From the cell containing the given text, extract its center point as (X, Y) coordinate. 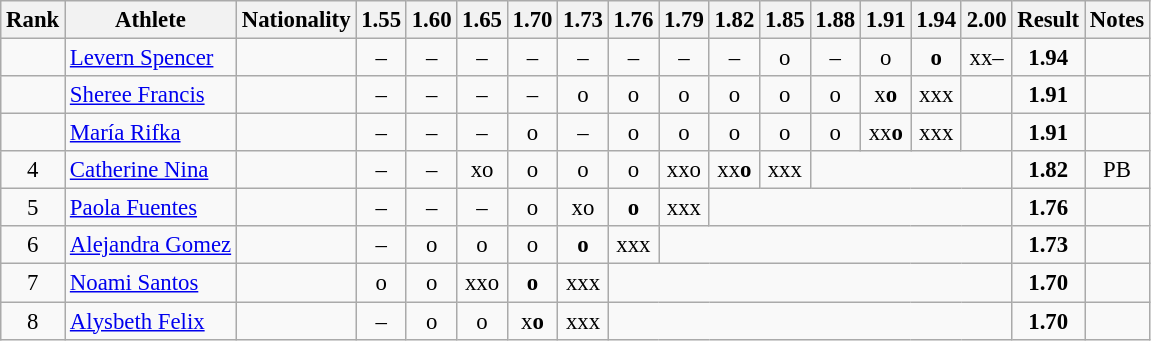
2.00 (986, 20)
Paola Fuentes (151, 208)
7 (33, 283)
1.60 (431, 20)
Levern Spencer (151, 58)
6 (33, 245)
Nationality (296, 20)
1.65 (482, 20)
Noami Santos (151, 283)
4 (33, 170)
María Rifka (151, 133)
1.88 (835, 20)
1.85 (785, 20)
1.55 (381, 20)
Alysbeth Felix (151, 321)
5 (33, 208)
Notes (1116, 20)
PB (1116, 170)
Rank (33, 20)
1.79 (684, 20)
Catherine Nina (151, 170)
Alejandra Gomez (151, 245)
Result (1048, 20)
Athlete (151, 20)
Sheree Francis (151, 95)
8 (33, 321)
xx– (986, 58)
